Scan for the cell matching the given text and deliver its (x, y) coordinate at center. 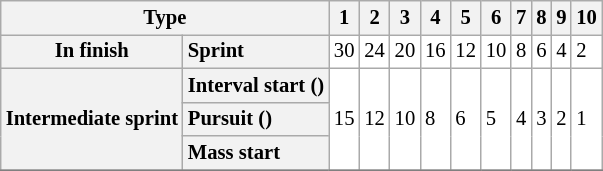
24 (374, 51)
30 (344, 51)
20 (405, 51)
16 (435, 51)
7 (521, 17)
15 (344, 118)
Type (165, 17)
Interval start () (256, 85)
Pursuit () (256, 119)
Mass start (256, 153)
Intermediate sprint (92, 118)
9 (561, 17)
Sprint (256, 51)
In finish (92, 51)
